Extract the [x, y] coordinate from the center of the cell holding the provided text.  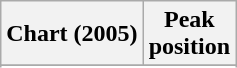
Chart (2005) [72, 34]
Peakposition [189, 34]
